Extract the (x, y) coordinate from the center of the cell holding the provided text.  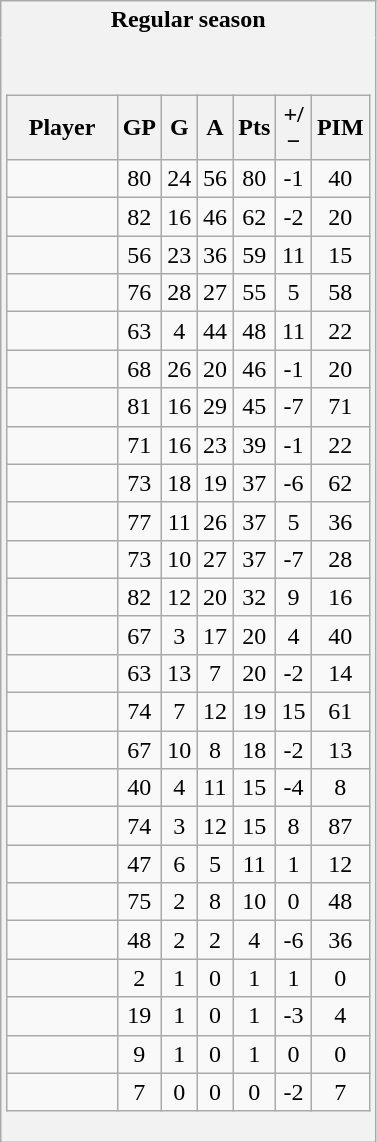
24 (180, 179)
6 (180, 864)
47 (139, 864)
77 (139, 521)
32 (254, 597)
39 (254, 445)
Player (62, 128)
17 (215, 635)
55 (254, 293)
61 (340, 712)
PIM (340, 128)
68 (139, 369)
14 (340, 673)
-3 (294, 1016)
58 (340, 293)
59 (254, 255)
87 (340, 826)
Pts (254, 128)
GP (139, 128)
G (180, 128)
45 (254, 407)
76 (139, 293)
44 (215, 331)
81 (139, 407)
29 (215, 407)
75 (139, 902)
A (215, 128)
-4 (294, 788)
Regular season (188, 20)
+/− (294, 128)
